Return [x, y] of the center of cell containing provided text 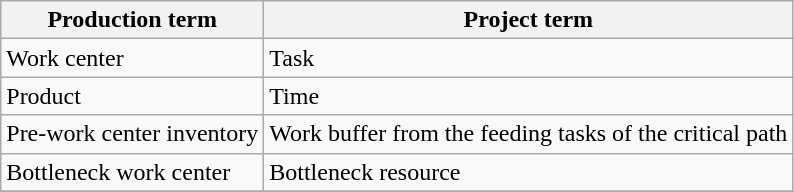
Production term [132, 20]
Task [528, 58]
Project term [528, 20]
Product [132, 96]
Time [528, 96]
Work buffer from the feeding tasks of the critical path [528, 134]
Pre-work center inventory [132, 134]
Bottleneck work center [132, 172]
Work center [132, 58]
Bottleneck resource [528, 172]
